Extract the (X, Y) coordinate from the center of the cell holding the provided text.  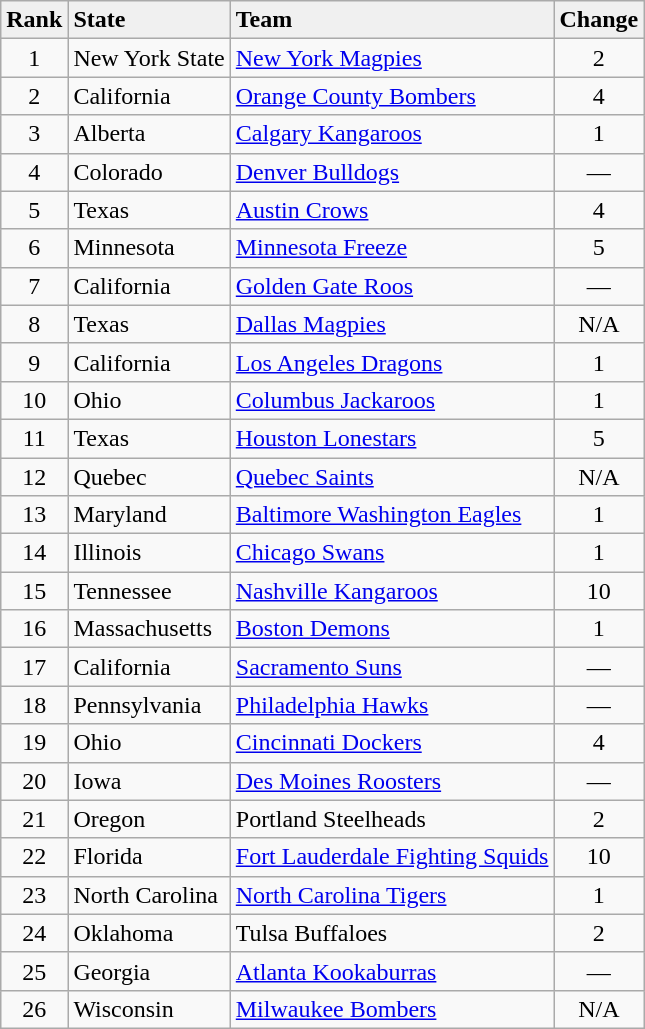
Baltimore Washington Eagles (392, 515)
Calgary Kangaroos (392, 134)
Fort Lauderdale Fighting Squids (392, 857)
North Carolina (149, 895)
State (149, 20)
Minnesota (149, 248)
New York State (149, 58)
Tennessee (149, 591)
Des Moines Roosters (392, 781)
20 (34, 781)
Colorado (149, 172)
12 (34, 477)
Milwaukee Bombers (392, 1009)
Team (392, 20)
Minnesota Freeze (392, 248)
18 (34, 705)
Georgia (149, 971)
7 (34, 286)
Austin Crows (392, 210)
19 (34, 743)
11 (34, 438)
Sacramento Suns (392, 667)
Houston Lonestars (392, 438)
Florida (149, 857)
Iowa (149, 781)
14 (34, 553)
Massachusetts (149, 629)
Dallas Magpies (392, 324)
Rank (34, 20)
Philadelphia Hawks (392, 705)
25 (34, 971)
North Carolina Tigers (392, 895)
Boston Demons (392, 629)
Atlanta Kookaburras (392, 971)
22 (34, 857)
Cincinnati Dockers (392, 743)
Los Angeles Dragons (392, 362)
23 (34, 895)
24 (34, 933)
Oregon (149, 819)
9 (34, 362)
Nashville Kangaroos (392, 591)
16 (34, 629)
15 (34, 591)
3 (34, 134)
Quebec (149, 477)
Pennsylvania (149, 705)
Columbus Jackaroos (392, 400)
Golden Gate Roos (392, 286)
New York Magpies (392, 58)
Quebec Saints (392, 477)
Tulsa Buffaloes (392, 933)
6 (34, 248)
Maryland (149, 515)
13 (34, 515)
Chicago Swans (392, 553)
Orange County Bombers (392, 96)
21 (34, 819)
17 (34, 667)
Wisconsin (149, 1009)
Portland Steelheads (392, 819)
Change (599, 20)
Denver Bulldogs (392, 172)
Alberta (149, 134)
26 (34, 1009)
Illinois (149, 553)
8 (34, 324)
Oklahoma (149, 933)
